Determine the [X, Y] coordinate at the center of the cell enclosing the given text.  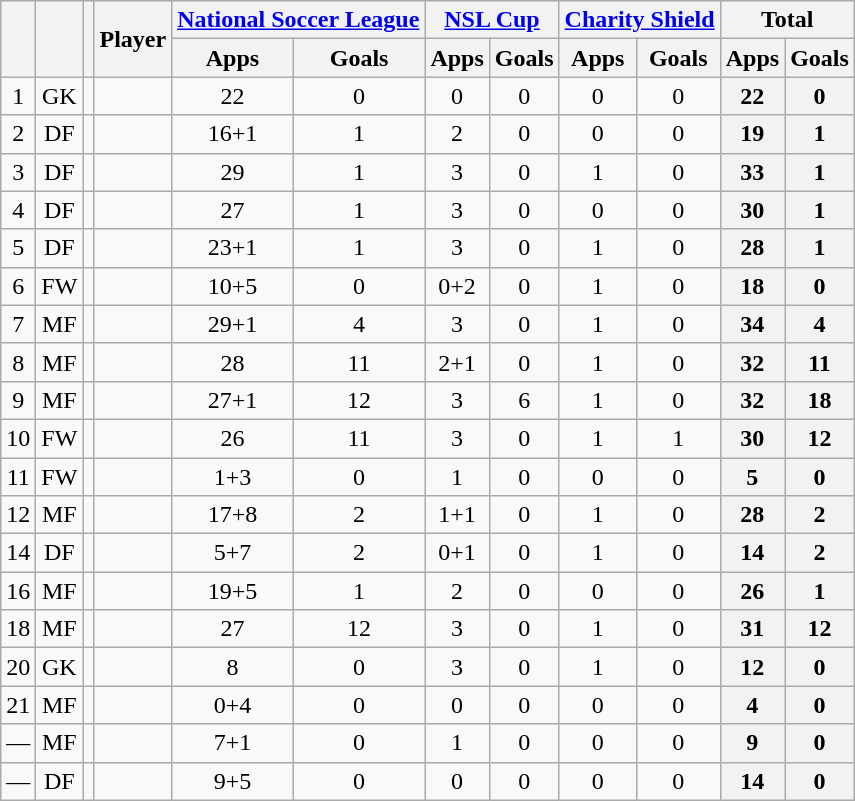
9+5 [233, 781]
16 [18, 591]
19 [752, 134]
2+1 [457, 362]
0+4 [233, 705]
Total [787, 20]
National Soccer League [298, 20]
10+5 [233, 286]
5+7 [233, 553]
20 [18, 667]
7 [18, 324]
10 [18, 438]
34 [752, 324]
27+1 [233, 400]
0+2 [457, 286]
19+5 [233, 591]
17+8 [233, 515]
29+1 [233, 324]
Charity Shield [640, 20]
1+1 [457, 515]
1+3 [233, 477]
Player [133, 39]
16+1 [233, 134]
0+1 [457, 553]
7+1 [233, 743]
21 [18, 705]
31 [752, 629]
NSL Cup [492, 20]
23+1 [233, 248]
33 [752, 172]
29 [233, 172]
